Provide the (x, y) coordinate of the cell's center where the given text is located.  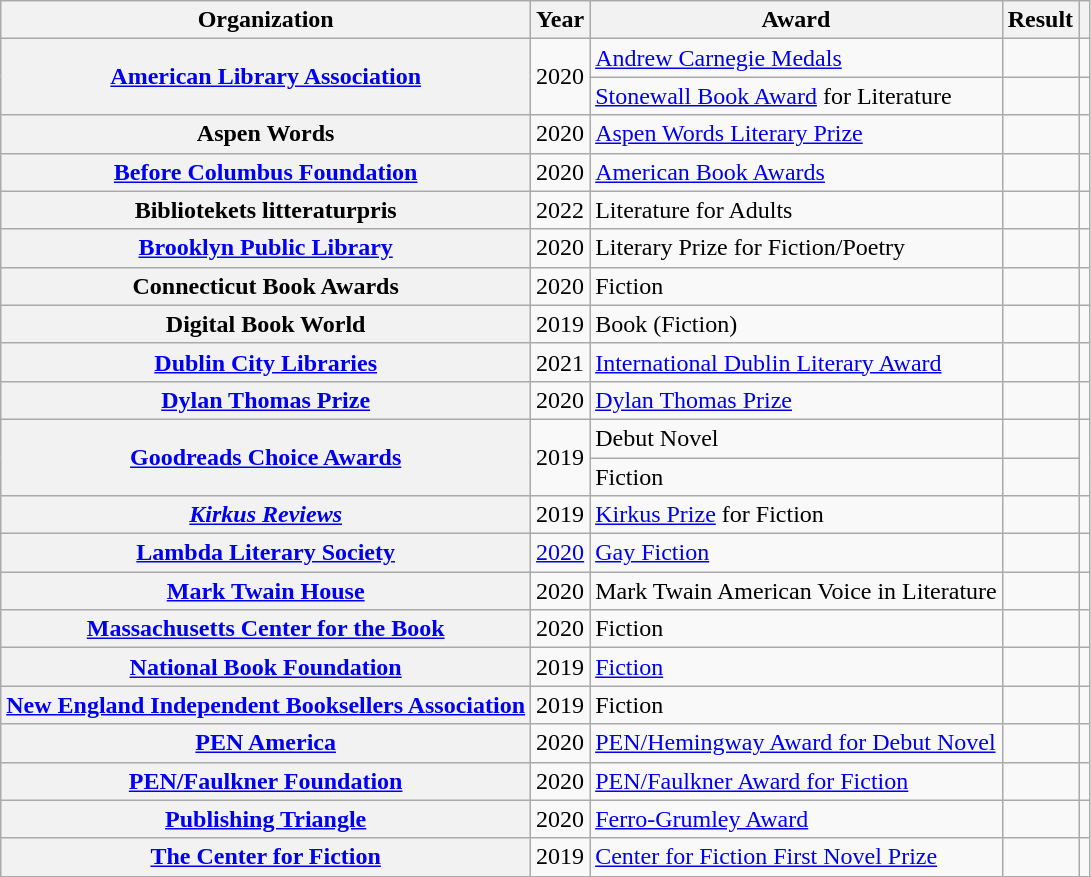
American Library Association (266, 77)
Brooklyn Public Library (266, 248)
Literature for Adults (796, 210)
Mark Twain American Voice in Literature (796, 591)
National Book Foundation (266, 667)
Digital Book World (266, 324)
PEN/Faulkner Foundation (266, 781)
International Dublin Literary Award (796, 362)
American Book Awards (796, 172)
Award (796, 20)
Goodreads Choice Awards (266, 457)
Gay Fiction (796, 553)
Ferro-Grumley Award (796, 819)
The Center for Fiction (266, 857)
Stonewall Book Award for Literature (796, 96)
PEN America (266, 743)
Organization (266, 20)
Center for Fiction First Novel Prize (796, 857)
Debut Novel (796, 438)
Year (560, 20)
Aspen Words Literary Prize (796, 134)
Literary Prize for Fiction/Poetry (796, 248)
Bibliotekets litteraturpris (266, 210)
Publishing Triangle (266, 819)
Mark Twain House (266, 591)
2022 (560, 210)
Dublin City Libraries (266, 362)
Before Columbus Foundation (266, 172)
Book (Fiction) (796, 324)
Kirkus Reviews (266, 515)
2021 (560, 362)
Aspen Words (266, 134)
Kirkus Prize for Fiction (796, 515)
PEN/Faulkner Award for Fiction (796, 781)
Andrew Carnegie Medals (796, 58)
Connecticut Book Awards (266, 286)
Lambda Literary Society (266, 553)
Massachusetts Center for the Book (266, 629)
Result (1040, 20)
PEN/Hemingway Award for Debut Novel (796, 743)
New England Independent Booksellers Association (266, 705)
